Identify which cell holds the provided text, then report its [X, Y] central coordinate. 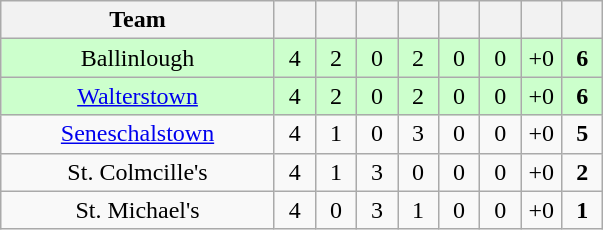
Team [138, 20]
St. Michael's [138, 210]
St. Colmcille's [138, 172]
5 [582, 134]
Seneschalstown [138, 134]
Walterstown [138, 96]
Ballinlough [138, 58]
